For the text-containing cell, return its midpoint in (x, y) coordinate format. 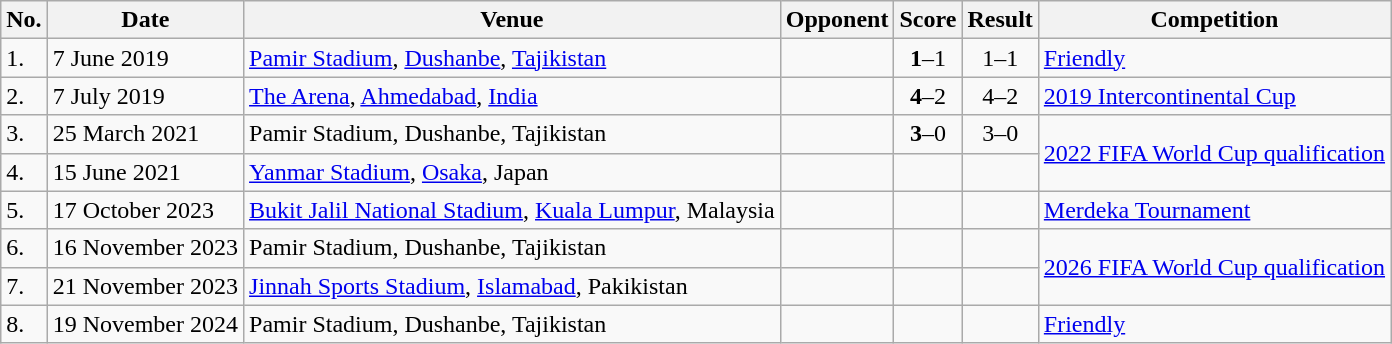
25 March 2021 (145, 134)
6. (24, 248)
2026 FIFA World Cup qualification (1214, 267)
16 November 2023 (145, 248)
Bukit Jalil National Stadium, Kuala Lumpur, Malaysia (512, 210)
21 November 2023 (145, 286)
Date (145, 20)
2022 FIFA World Cup qualification (1214, 153)
1. (24, 58)
Venue (512, 20)
2019 Intercontinental Cup (1214, 96)
Opponent (837, 20)
Jinnah Sports Stadium, Islamabad, Pakikistan (512, 286)
8. (24, 324)
Score (928, 20)
15 June 2021 (145, 172)
19 November 2024 (145, 324)
The Arena, Ahmedabad, India (512, 96)
No. (24, 20)
5. (24, 210)
7 July 2019 (145, 96)
3. (24, 134)
Result (1000, 20)
7 June 2019 (145, 58)
Merdeka Tournament (1214, 210)
4. (24, 172)
7. (24, 286)
Yanmar Stadium, Osaka, Japan (512, 172)
17 October 2023 (145, 210)
Competition (1214, 20)
2. (24, 96)
